Capture the cell that displays the provided text and extract its [X, Y] central coordinate. 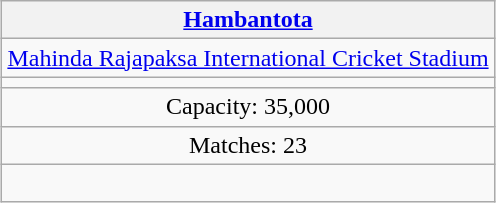
Capacity: 35,000 [248, 107]
Mahinda Rajapaksa International Cricket Stadium [248, 58]
Matches: 23 [248, 145]
Hambantota [248, 20]
